Provide the [X, Y] coordinate of the cell's center where the given text is located.  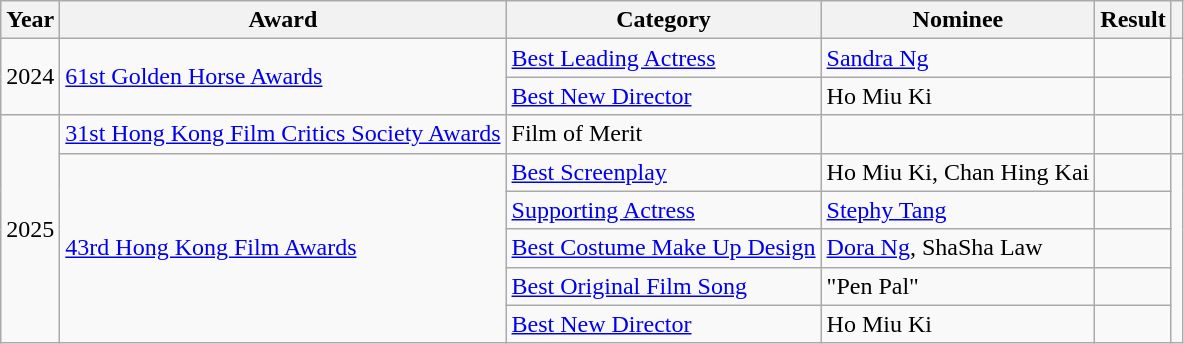
"Pen Pal" [958, 286]
Best Original Film Song [664, 286]
Stephy Tang [958, 210]
Best Screenplay [664, 172]
Year [30, 20]
43rd Hong Kong Film Awards [283, 248]
Best Costume Make Up Design [664, 248]
Sandra Ng [958, 58]
Nominee [958, 20]
2024 [30, 77]
Supporting Actress [664, 210]
Ho Miu Ki, Chan Hing Kai [958, 172]
2025 [30, 229]
Best Leading Actress [664, 58]
Result [1133, 20]
Award [283, 20]
31st Hong Kong Film Critics Society Awards [283, 134]
Film of Merit [664, 134]
61st Golden Horse Awards [283, 77]
Category [664, 20]
Dora Ng, ShaSha Law [958, 248]
